Return (x, y) of the center of cell containing provided text 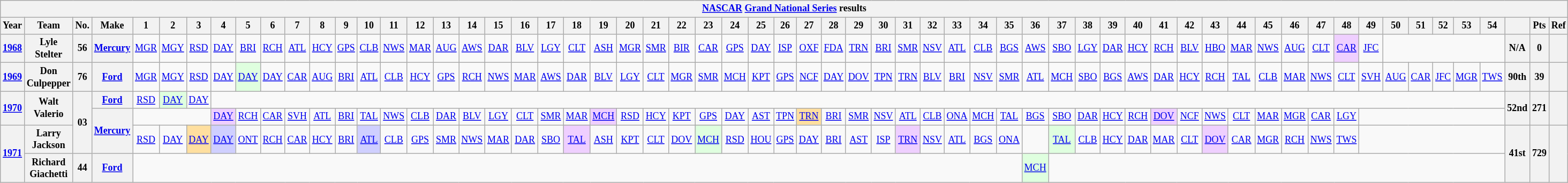
45 (1268, 26)
40 (1137, 26)
4 (223, 26)
22 (682, 26)
27 (809, 26)
11 (394, 26)
26 (785, 26)
18 (577, 26)
90th (1518, 77)
Larry Jackson (48, 140)
Team (48, 26)
Ref (1558, 26)
10 (369, 26)
41st (1518, 153)
76 (82, 77)
14 (472, 26)
21 (655, 26)
51 (1421, 26)
35 (1009, 26)
1969 (13, 77)
46 (1295, 26)
16 (525, 26)
1968 (13, 48)
52 (1443, 26)
NASCAR Grand National Series results (784, 9)
37 (1062, 26)
34 (983, 26)
43 (1216, 26)
15 (499, 26)
Walt Valerio (48, 108)
Don Culpepper (48, 77)
Pts (1540, 26)
47 (1321, 26)
7 (297, 26)
50 (1396, 26)
ONT (248, 140)
49 (1371, 26)
1971 (13, 153)
32 (933, 26)
6 (273, 26)
No. (82, 26)
3 (199, 26)
12 (420, 26)
9 (346, 26)
30 (884, 26)
52nd (1518, 108)
41 (1164, 26)
2 (172, 26)
33 (957, 26)
54 (1492, 26)
1970 (13, 108)
36 (1035, 26)
23 (708, 26)
Make (112, 26)
42 (1190, 26)
20 (630, 26)
1 (146, 26)
Richard Giachetti (48, 168)
48 (1346, 26)
19 (604, 26)
17 (551, 26)
24 (735, 26)
28 (833, 26)
56 (82, 48)
13 (446, 26)
HOU (761, 140)
8 (322, 26)
729 (1540, 153)
5 (248, 26)
38 (1088, 26)
25 (761, 26)
Lyle Stelter (48, 48)
N/A (1518, 48)
53 (1467, 26)
OXF (809, 48)
BIR (682, 48)
31 (908, 26)
03 (82, 122)
HBO (1216, 48)
271 (1540, 108)
Year (13, 26)
FDA (833, 48)
29 (858, 26)
0 (1540, 48)
